From the cell containing the given text, extract its center point as [X, Y] coordinate. 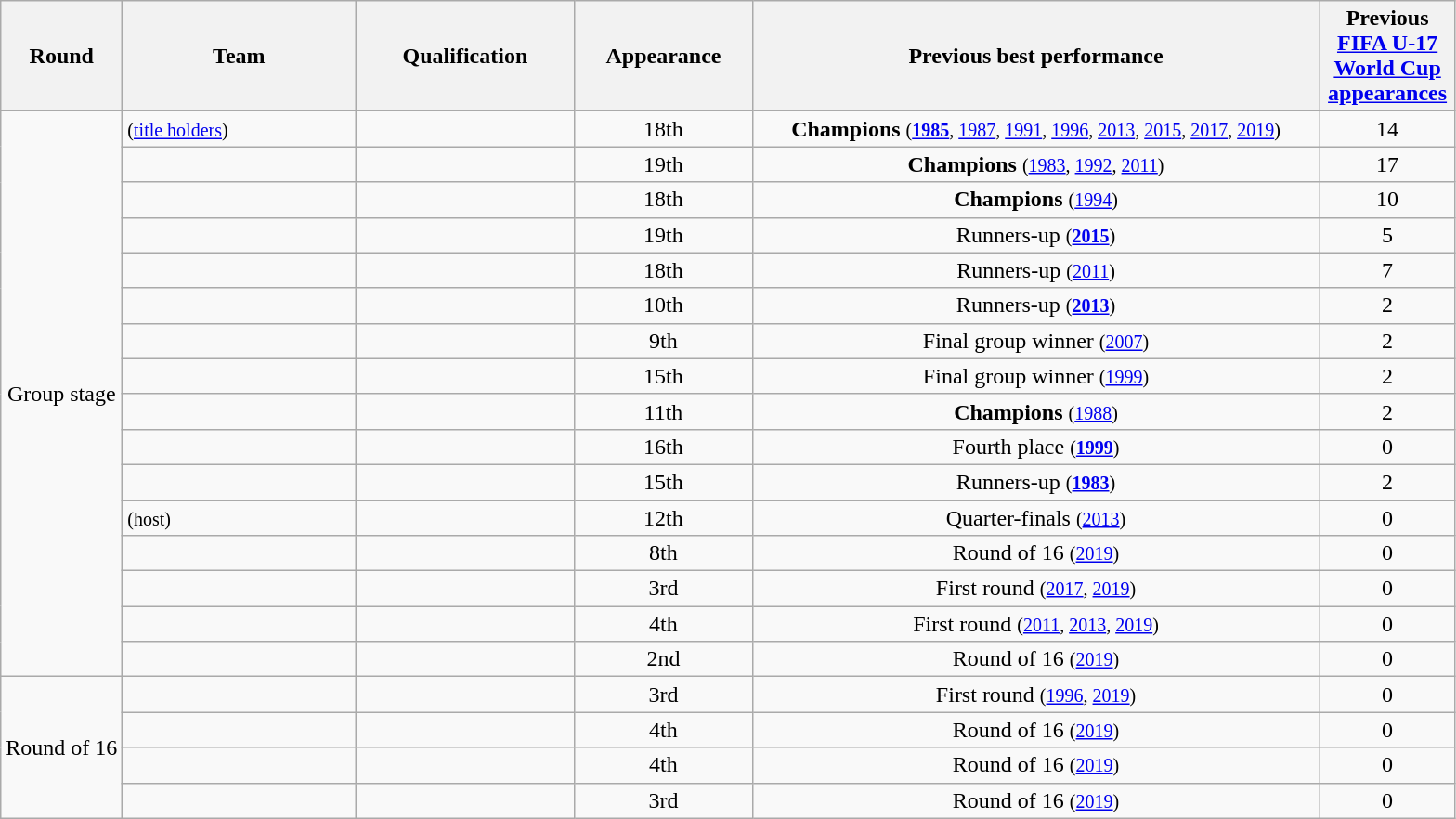
Previous FIFA U-17 World Cup appearances [1387, 56]
10 [1387, 200]
(host) [240, 517]
Runners-up (2011) [1036, 270]
5 [1387, 235]
Team [240, 56]
Champions (1988) [1036, 411]
10th [663, 305]
7 [1387, 270]
16th [663, 447]
14 [1387, 129]
Final group winner (2007) [1036, 341]
12th [663, 517]
Quarter-finals (2013) [1036, 517]
Runners-up (1983) [1036, 482]
Appearance [663, 56]
Previous best performance [1036, 56]
Final group winner (1999) [1036, 376]
First round (2011, 2013, 2019) [1036, 624]
Runners-up (2015) [1036, 235]
(title holders) [240, 129]
Round [61, 56]
9th [663, 341]
Champions (1985, 1987, 1991, 1996, 2013, 2015, 2017, 2019) [1036, 129]
11th [663, 411]
Round of 16 [61, 747]
First round (2017, 2019) [1036, 589]
Champions (1983, 1992, 2011) [1036, 164]
Fourth place (1999) [1036, 447]
Group stage [61, 394]
17 [1387, 164]
Runners-up (2013) [1036, 305]
2nd [663, 659]
8th [663, 553]
First round (1996, 2019) [1036, 695]
Champions (1994) [1036, 200]
Qualification [465, 56]
